Identify which cell holds the provided text, then report its (x, y) central coordinate. 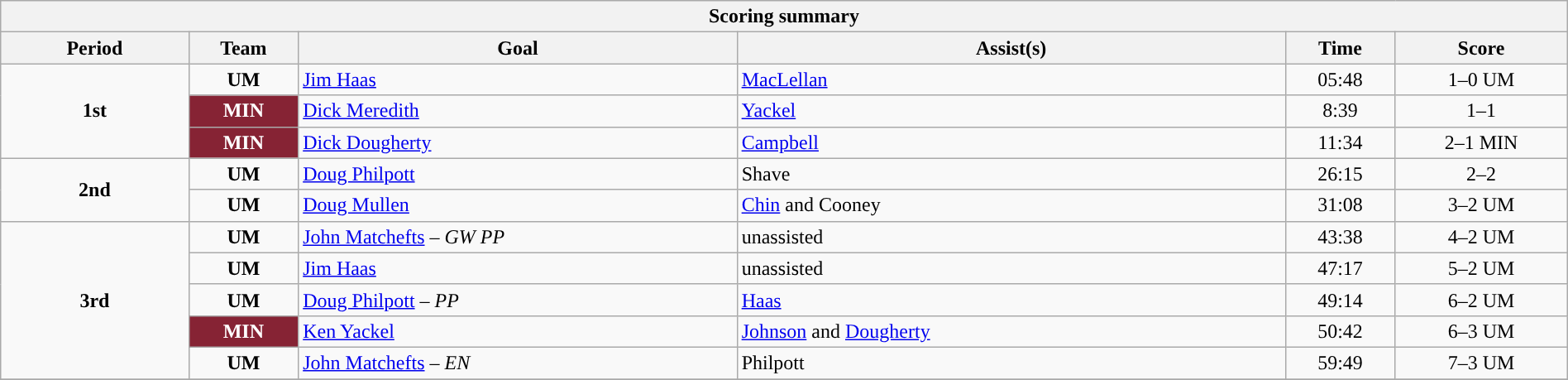
26:15 (1340, 174)
4–2 UM (1481, 237)
Time (1340, 48)
Philpott (1011, 363)
Score (1481, 48)
6–3 UM (1481, 331)
2–1 MIN (1481, 142)
47:17 (1340, 268)
7–3 UM (1481, 363)
31:08 (1340, 205)
Doug Philpott (518, 174)
Ken Yackel (518, 331)
Goal (518, 48)
05:48 (1340, 79)
59:49 (1340, 363)
2–2 (1481, 174)
50:42 (1340, 331)
John Matchefts – GW PP (518, 237)
Haas (1011, 300)
John Matchefts – EN (518, 363)
2nd (94, 190)
Yackel (1011, 111)
Chin and Cooney (1011, 205)
Doug Philpott – PP (518, 300)
Johnson and Dougherty (1011, 331)
8:39 (1340, 111)
3rd (94, 300)
Shave (1011, 174)
Campbell (1011, 142)
Dick Meredith (518, 111)
5–2 UM (1481, 268)
1st (94, 111)
43:38 (1340, 237)
1–1 (1481, 111)
MacLellan (1011, 79)
Scoring summary (784, 17)
Dick Dougherty (518, 142)
49:14 (1340, 300)
Team (243, 48)
1–0 UM (1481, 79)
Period (94, 48)
Doug Mullen (518, 205)
3–2 UM (1481, 205)
11:34 (1340, 142)
Assist(s) (1011, 48)
6–2 UM (1481, 300)
